Scan for the cell matching the given text and deliver its [x, y] coordinate at center. 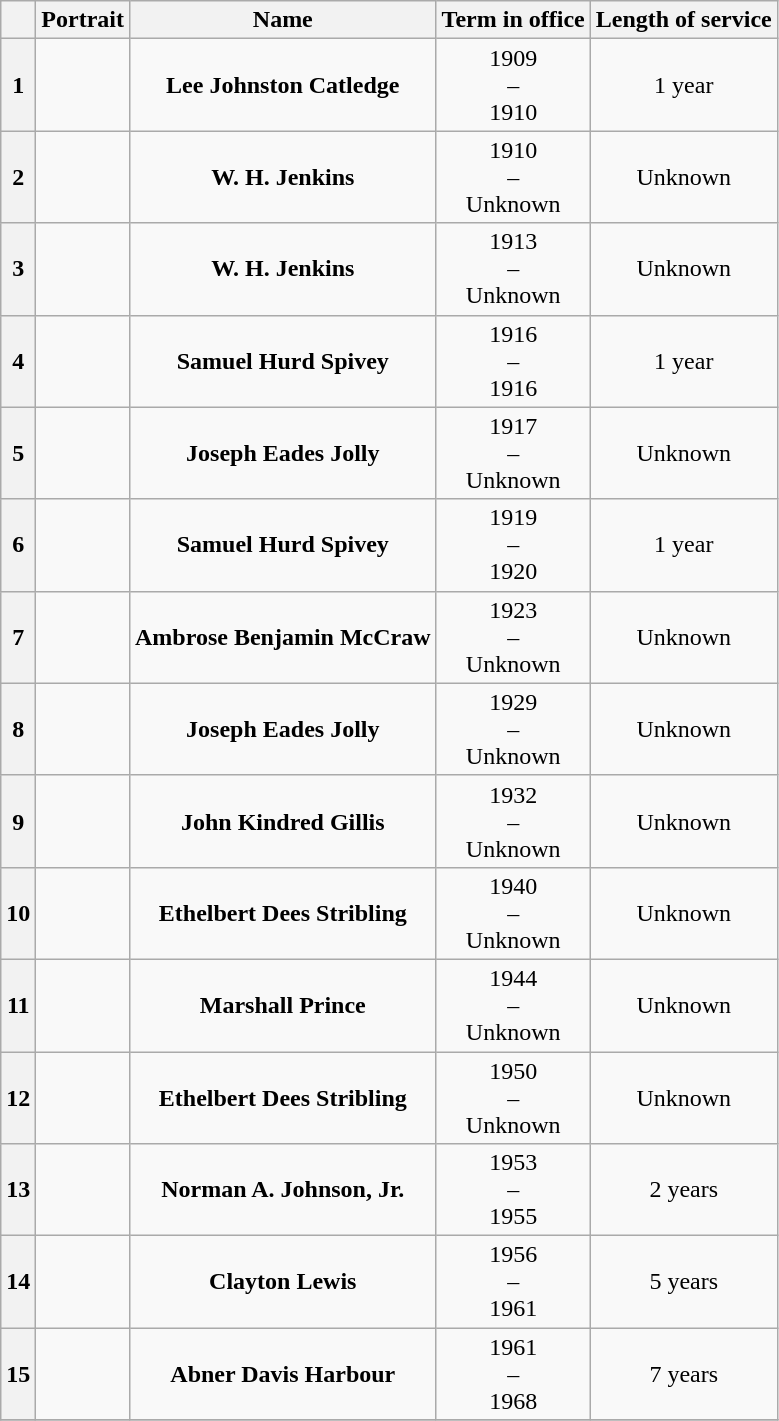
1932–Unknown [513, 821]
2 [18, 177]
3 [18, 269]
1956–1961 [513, 1282]
Marshall Prince [282, 1005]
1923–Unknown [513, 637]
Term in office [513, 20]
Name [282, 20]
1944–Unknown [513, 1005]
1 [18, 85]
Length of service [684, 20]
1910–Unknown [513, 177]
Portrait [83, 20]
5 [18, 453]
9 [18, 821]
Norman A. Johnson, Jr. [282, 1190]
15 [18, 1374]
1917–Unknown [513, 453]
1919–1920 [513, 545]
1913–Unknown [513, 269]
11 [18, 1005]
Ambrose Benjamin McCraw [282, 637]
10 [18, 913]
14 [18, 1282]
1929–Unknown [513, 729]
Lee Johnston Catledge [282, 85]
1940–Unknown [513, 913]
John Kindred Gillis [282, 821]
2 years [684, 1190]
7 years [684, 1374]
1961–1968 [513, 1374]
8 [18, 729]
5 years [684, 1282]
12 [18, 1098]
7 [18, 637]
Clayton Lewis [282, 1282]
6 [18, 545]
13 [18, 1190]
1953–1955 [513, 1190]
4 [18, 361]
1950–Unknown [513, 1098]
Abner Davis Harbour [282, 1374]
1916–1916 [513, 361]
1909–1910 [513, 85]
